Capture the cell that displays the provided text and extract its (x, y) central coordinate. 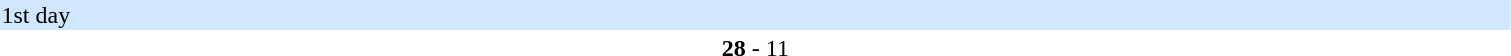
1st day (756, 15)
